Provide the [x, y] coordinate of the cell's center where the given text is located.  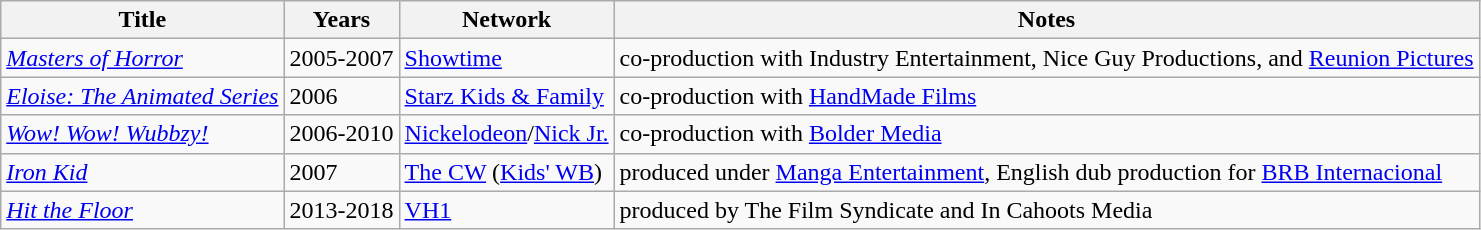
2005-2007 [342, 58]
Masters of Horror [142, 58]
Nickelodeon/Nick Jr. [506, 134]
produced by The Film Syndicate and In Cahoots Media [1046, 210]
co-production with Industry Entertainment, Nice Guy Productions, and Reunion Pictures [1046, 58]
Network [506, 20]
Wow! Wow! Wubbzy! [142, 134]
produced under Manga Entertainment, English dub production for BRB Internacional [1046, 172]
Hit the Floor [142, 210]
co-production with Bolder Media [1046, 134]
Showtime [506, 58]
2006 [342, 96]
Starz Kids & Family [506, 96]
The CW (Kids' WB) [506, 172]
Iron Kid [142, 172]
Eloise: The Animated Series [142, 96]
Notes [1046, 20]
2013-2018 [342, 210]
2007 [342, 172]
VH1 [506, 210]
Title [142, 20]
2006-2010 [342, 134]
Years [342, 20]
co-production with HandMade Films [1046, 96]
